Identify which cell holds the provided text, then report its [X, Y] central coordinate. 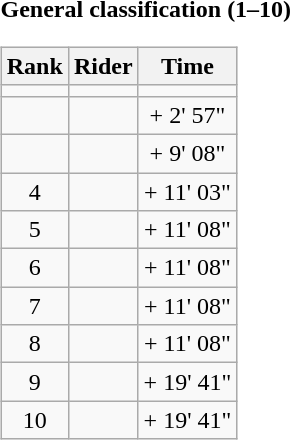
6 [34, 268]
7 [34, 306]
4 [34, 191]
8 [34, 344]
+ 11' 03" [188, 191]
9 [34, 382]
+ 2' 57" [188, 115]
+ 9' 08" [188, 153]
10 [34, 420]
5 [34, 230]
Rank [34, 66]
Time [188, 66]
Rider [103, 66]
